For the text-containing cell, return its midpoint in (x, y) coordinate format. 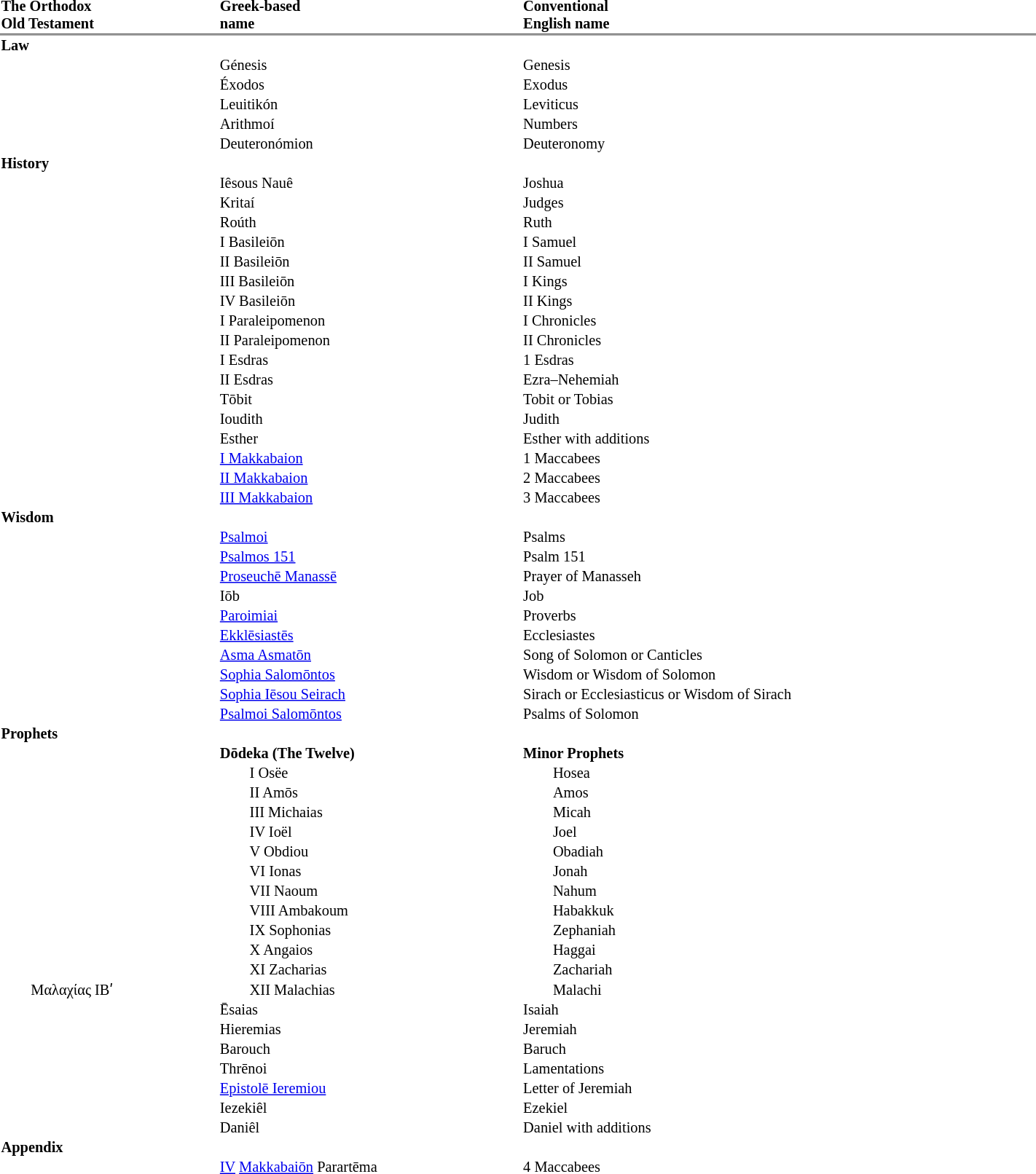
Genesis (780, 66)
Tōbit (370, 399)
Habakkuk (780, 910)
Judith (780, 419)
II Chronicles (780, 341)
Ezra–Nehemiah (780, 380)
Iêsous Nauê (370, 184)
Génesis (370, 66)
Micah (780, 813)
Esther with additions (780, 438)
Arithmoí (370, 124)
Deuteronómion (370, 144)
Haggai (780, 950)
3 Maccabees (780, 498)
Nahum (780, 891)
I Osëe (370, 773)
VI Ionas (370, 871)
Malachi (780, 990)
Amos (780, 792)
Kritaí (370, 202)
III Makkabaion (370, 498)
Esther (370, 438)
Deuteronomy (780, 144)
II Samuel (780, 262)
History (518, 163)
Hieremias (370, 1030)
Roúth (370, 223)
Daniel with additions (780, 1129)
XI Zacharias (370, 970)
Tobit or Tobias (780, 399)
VII Naoum (370, 891)
Ecclesiastes (780, 635)
Zephaniah (780, 931)
Daniêl (370, 1129)
Prophets (518, 734)
Iezekiêl (370, 1108)
Ekklēsiastēs (370, 635)
XII Malachias (370, 990)
Ioudith (370, 419)
Barouch (370, 1050)
I Chronicles (780, 320)
Obadiah (780, 852)
I Samuel (780, 242)
Proverbs (780, 616)
Leuitikón (370, 105)
II Makkabaion (370, 478)
Jonah (780, 871)
Letter of Jeremiah (780, 1090)
Psalms of Solomon (780, 714)
Wisdom (518, 517)
IV Ioël (370, 832)
Prayer of Manasseh (780, 577)
Sophia Salomōntos (370, 674)
IX Sophonias (370, 931)
Sirach or Ecclesiasticus or Wisdom of Sirach (780, 695)
Lamentations (780, 1069)
Iōb (370, 596)
Numbers (780, 124)
Asma Asmatōn (370, 655)
Psalmoi (370, 537)
Ezekiel (780, 1108)
Psalmoi Salomōntos (370, 714)
I Esdras (370, 360)
Zachariah (780, 970)
2 Maccabees (780, 478)
Psalm 151 (780, 556)
II Basileiōn (370, 262)
IV Basileiōn (370, 302)
V Obdiou (370, 852)
Psalms (780, 537)
Wisdom or Wisdom of Solomon (780, 674)
Leviticus (780, 105)
VIII Ambakoum (370, 910)
III Michaias (370, 813)
Jeremiah (780, 1030)
Μαλαχίας ΙΒʹ (109, 990)
Isaiah (780, 1011)
1 Esdras (780, 360)
I Basileiōn (370, 242)
Joel (780, 832)
Minor Prophets (780, 753)
Joshua (780, 184)
III Basileiōn (370, 281)
I Paraleipomenon (370, 320)
Thrēnoi (370, 1069)
Dōdeka (The Twelve) (370, 753)
Epistolē Ieremiou (370, 1090)
I Makkabaion (370, 459)
Sophia Iēsou Seirach (370, 695)
II Kings (780, 302)
Baruch (780, 1050)
X Angaios (370, 950)
Judges (780, 202)
Job (780, 596)
II Amōs (370, 792)
1 Maccabees (780, 459)
Proseuchē Manassē (370, 577)
Hosea (780, 773)
Paroimiai (370, 616)
Ēsaias (370, 1011)
Song of Solomon or Canticles (780, 655)
II Paraleipomenon (370, 341)
Appendix (518, 1148)
Psalmos 151 (370, 556)
Law (518, 45)
II Esdras (370, 380)
Éxodos (370, 84)
Ruth (780, 223)
I Kings (780, 281)
Exodus (780, 84)
